Return the (X, Y) coordinate for the center point of the cell that contains the specified text.  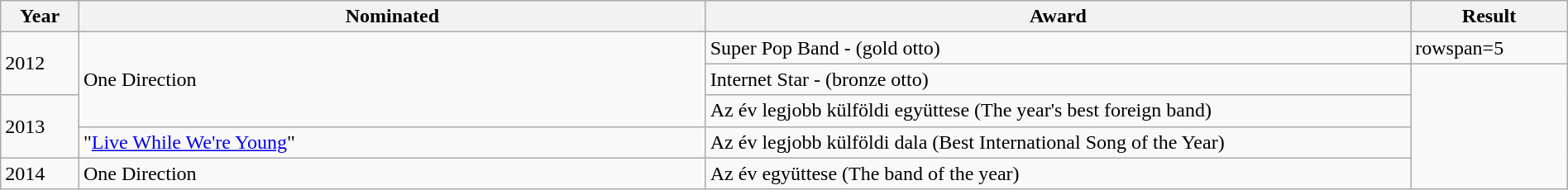
2012 (40, 64)
"Live While We're Young" (392, 142)
Award (1059, 17)
2013 (40, 126)
Year (40, 17)
Az év legjobb külföldi együttese (The year's best foreign band) (1059, 111)
Result (1489, 17)
2014 (40, 173)
Internet Star - (bronze otto) (1059, 79)
Az év legjobb külföldi dala (Best International Song of the Year) (1059, 142)
Nominated (392, 17)
Az év együttese (The band of the year) (1059, 173)
Super Pop Band - (gold otto) (1059, 48)
rowspan=5 (1489, 48)
